Scan for the cell matching the given text and deliver its [x, y] coordinate at center. 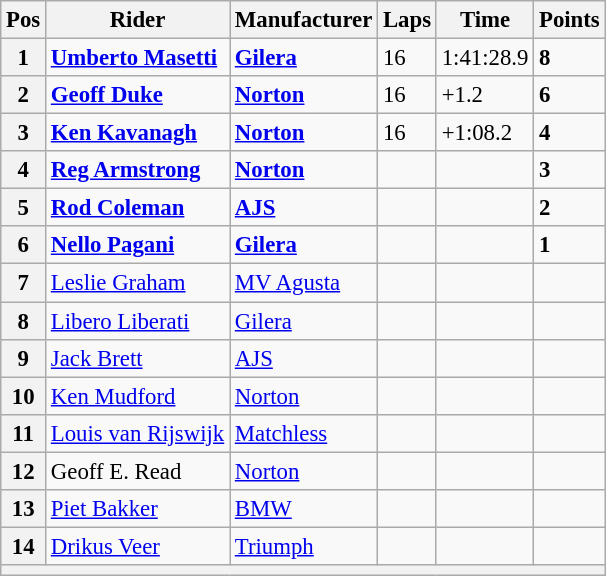
+1.2 [484, 95]
Drikus Veer [138, 546]
Triumph [304, 546]
5 [24, 208]
Manufacturer [304, 20]
Laps [408, 20]
Ken Mudford [138, 396]
Geoff E. Read [138, 471]
Louis van Rijswijk [138, 433]
9 [24, 358]
14 [24, 546]
Nello Pagani [138, 245]
Leslie Graham [138, 283]
Time [484, 20]
10 [24, 396]
Matchless [304, 433]
Points [570, 20]
Libero Liberati [138, 321]
Geoff Duke [138, 95]
Rider [138, 20]
13 [24, 509]
BMW [304, 509]
12 [24, 471]
Rod Coleman [138, 208]
Pos [24, 20]
MV Agusta [304, 283]
+1:08.2 [484, 133]
7 [24, 283]
Ken Kavanagh [138, 133]
Reg Armstrong [138, 170]
11 [24, 433]
Jack Brett [138, 358]
1:41:28.9 [484, 58]
Piet Bakker [138, 509]
Umberto Masetti [138, 58]
